Locate the cell with the specified text and output its (X, Y) center coordinate. 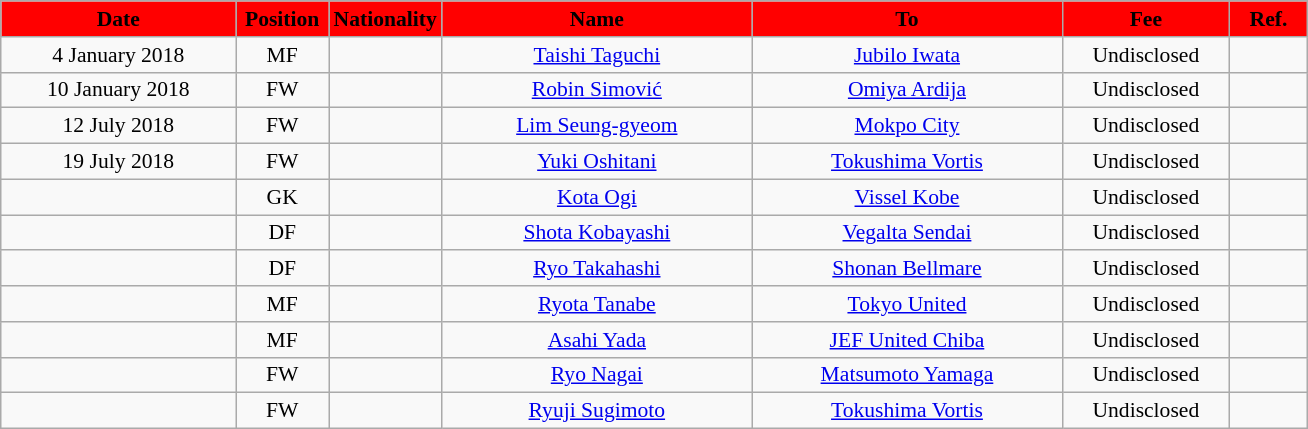
Omiya Ardija (907, 90)
Taishi Taguchi (597, 55)
Lim Seung-gyeom (597, 126)
JEF United Chiba (907, 340)
Nationality (384, 19)
Fee (1146, 19)
Tokyo United (907, 304)
To (907, 19)
Kota Ogi (597, 197)
Date (118, 19)
Yuki Oshitani (597, 162)
Jubilo Iwata (907, 55)
Asahi Yada (597, 340)
Vegalta Sendai (907, 233)
Vissel Kobe (907, 197)
10 January 2018 (118, 90)
Ryota Tanabe (597, 304)
Name (597, 19)
Ryo Nagai (597, 375)
Ryuji Sugimoto (597, 411)
Shota Kobayashi (597, 233)
Ryo Takahashi (597, 269)
19 July 2018 (118, 162)
Ref. (1269, 19)
GK (282, 197)
Matsumoto Yamaga (907, 375)
4 January 2018 (118, 55)
Robin Simović (597, 90)
Position (282, 19)
Mokpo City (907, 126)
12 July 2018 (118, 126)
Shonan Bellmare (907, 269)
